Capture the cell that displays the provided text and extract its (X, Y) central coordinate. 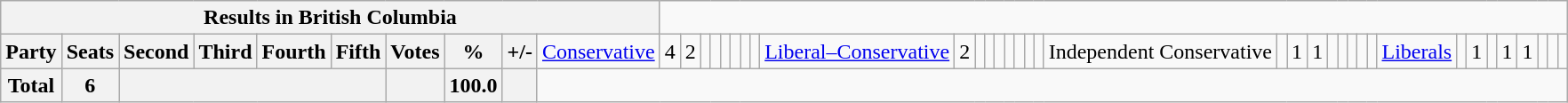
Third (226, 51)
Seats (90, 51)
% (473, 51)
100.0 (473, 85)
Fourth (293, 51)
Total (31, 85)
Fifth (358, 51)
Conservative (598, 51)
Liberal–Conservative (857, 51)
+/- (519, 51)
Second (156, 51)
Votes (415, 51)
6 (90, 85)
Party (31, 51)
Independent Conservative (1160, 51)
Results in British Columbia (331, 18)
Liberals (1417, 51)
4 (670, 51)
